Pinpoint the cell where the given text exists, returning its (X, Y) midpoint coordinate. 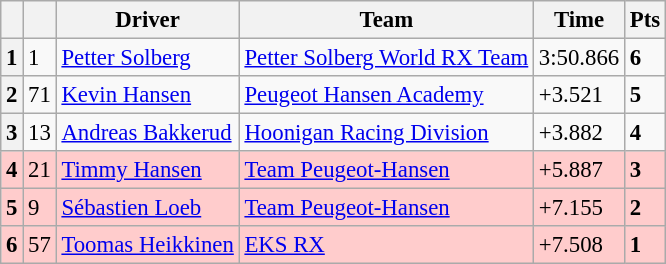
57 (40, 245)
3:50.866 (580, 58)
+7.508 (580, 245)
Petter Solberg (148, 58)
Peugeot Hansen Academy (386, 95)
Team (386, 20)
+7.155 (580, 208)
13 (40, 133)
+3.521 (580, 95)
Andreas Bakkerud (148, 133)
9 (40, 208)
Driver (148, 20)
Kevin Hansen (148, 95)
Toomas Heikkinen (148, 245)
EKS RX (386, 245)
21 (40, 170)
+5.887 (580, 170)
71 (40, 95)
Pts (646, 20)
Timmy Hansen (148, 170)
+3.882 (580, 133)
Petter Solberg World RX Team (386, 58)
Sébastien Loeb (148, 208)
Hoonigan Racing Division (386, 133)
Time (580, 20)
